Locate the cell with the specified text and output its (X, Y) center coordinate. 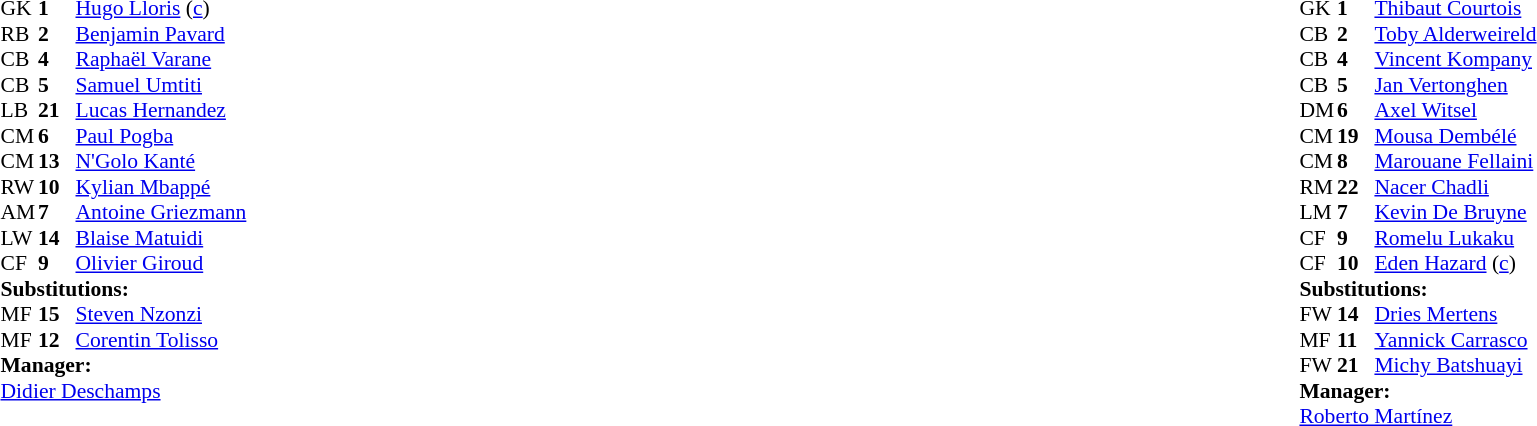
Marouane Fellaini (1455, 161)
Steven Nzonzi (162, 315)
Corentin Tolisso (162, 340)
Kylian Mbappé (162, 187)
Mousa Dembélé (1455, 136)
Olivier Giroud (162, 263)
RB (19, 34)
Blaise Matuidi (162, 238)
Axel Witsel (1455, 111)
LM (1318, 213)
RM (1318, 187)
Raphaël Varane (162, 59)
LB (19, 111)
AM (19, 213)
13 (57, 161)
Nacer Chadli (1455, 187)
Vincent Kompany (1455, 59)
Michy Batshuayi (1455, 365)
Dries Mertens (1455, 315)
19 (1356, 136)
Lucas Hernandez (162, 111)
N'Golo Kanté (162, 161)
Benjamin Pavard (162, 34)
11 (1356, 340)
Kevin De Bruyne (1455, 213)
22 (1356, 187)
15 (57, 315)
Toby Alderweireld (1455, 34)
Eden Hazard (c) (1455, 263)
RW (19, 187)
DM (1318, 111)
Jan Vertonghen (1455, 85)
12 (57, 340)
8 (1356, 161)
Didier Deschamps (123, 391)
Samuel Umtiti (162, 85)
Romelu Lukaku (1455, 238)
Paul Pogba (162, 136)
LW (19, 238)
Antoine Griezmann (162, 213)
Yannick Carrasco (1455, 340)
